For the text-containing cell, return its midpoint in (x, y) coordinate format. 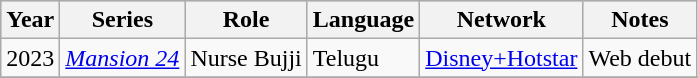
2023 (30, 58)
Nurse Bujji (246, 58)
Language (363, 20)
Notes (640, 20)
Web debut (640, 58)
Role (246, 20)
Disney+Hotstar (502, 58)
Mansion 24 (122, 58)
Network (502, 20)
Telugu (363, 58)
Series (122, 20)
Year (30, 20)
